Return (x, y) of the center of cell containing provided text 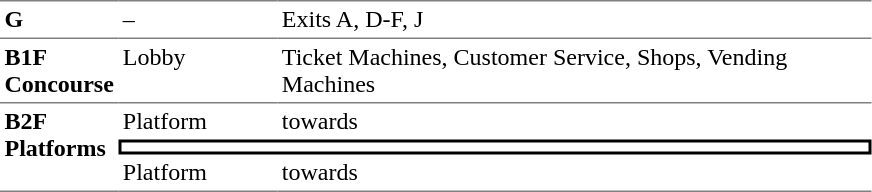
Ticket Machines, Customer Service, Shops, Vending Machines (574, 71)
Exits A, D-F, J (574, 19)
B1FConcourse (59, 71)
– (198, 19)
G (59, 19)
B2FPlatforms (59, 148)
Lobby (198, 71)
